Locate the cell with the specified text and output its (X, Y) center coordinate. 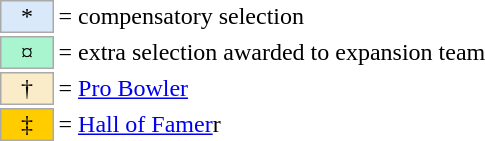
* (27, 16)
† (27, 88)
‡ (27, 124)
¤ (27, 52)
